Locate the cell with the specified text and output its [x, y] center coordinate. 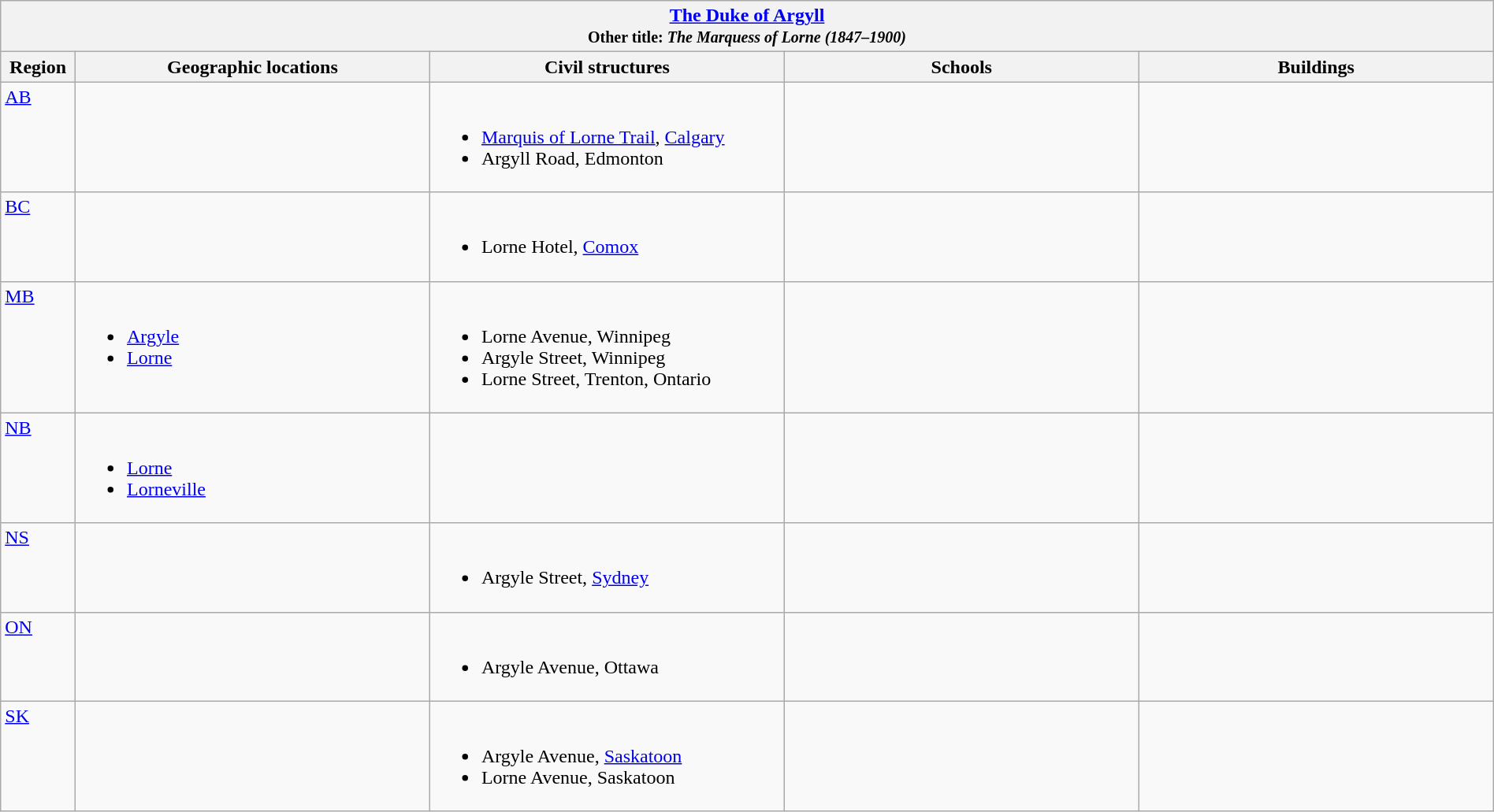
NB [38, 468]
AB [38, 137]
Schools [961, 67]
Argyle Street, Sydney [607, 567]
ON [38, 657]
MB [38, 347]
Argyle Avenue, Ottawa [607, 657]
The Duke of ArgyllOther title: The Marquess of Lorne (1847–1900) [747, 27]
ArgyleLorne [252, 347]
Buildings [1316, 67]
Marquis of Lorne Trail, CalgaryArgyll Road, Edmonton [607, 137]
SK [38, 756]
NS [38, 567]
Lorne Hotel, Comox [607, 236]
Civil structures [607, 67]
BC [38, 236]
Geographic locations [252, 67]
Region [38, 67]
Lorne Avenue, WinnipegArgyle Street, WinnipegLorne Street, Trenton, Ontario [607, 347]
Argyle Avenue, SaskatoonLorne Avenue, Saskatoon [607, 756]
LorneLorneville [252, 468]
